For the text-containing cell, return its midpoint in (x, y) coordinate format. 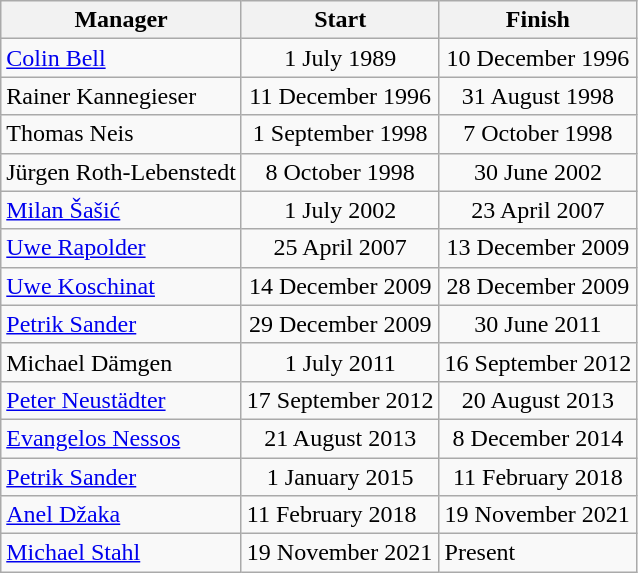
7 October 1998 (538, 134)
29 December 2009 (340, 324)
Finish (538, 20)
Uwe Koschinat (122, 286)
8 October 1998 (340, 172)
Uwe Rapolder (122, 248)
Thomas Neis (122, 134)
Michael Stahl (122, 553)
28 December 2009 (538, 286)
1 July 1989 (340, 58)
20 August 2013 (538, 400)
Jürgen Roth-Lebenstedt (122, 172)
10 December 1996 (538, 58)
Milan Šašić (122, 210)
21 August 2013 (340, 438)
17 September 2012 (340, 400)
Manager (122, 20)
31 August 1998 (538, 96)
Peter Neustädter (122, 400)
1 July 2002 (340, 210)
Rainer Kannegieser (122, 96)
14 December 2009 (340, 286)
25 April 2007 (340, 248)
Anel Džaka (122, 515)
1 September 1998 (340, 134)
Colin Bell (122, 58)
Evangelos Nessos (122, 438)
Present (538, 553)
30 June 2002 (538, 172)
13 December 2009 (538, 248)
Start (340, 20)
30 June 2011 (538, 324)
Michael Dämgen (122, 362)
23 April 2007 (538, 210)
16 September 2012 (538, 362)
11 December 1996 (340, 96)
8 December 2014 (538, 438)
1 July 2011 (340, 362)
1 January 2015 (340, 477)
